Provide the (x, y) coordinate of the cell's center where the given text is located.  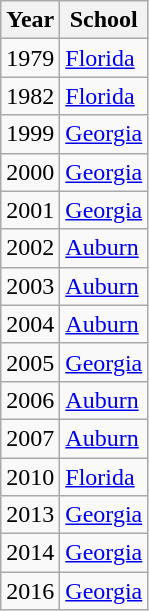
2000 (30, 172)
1999 (30, 134)
2002 (30, 248)
2007 (30, 438)
2014 (30, 553)
2003 (30, 286)
1982 (30, 96)
2016 (30, 591)
Year (30, 20)
2010 (30, 477)
1979 (30, 58)
2013 (30, 515)
2005 (30, 362)
2001 (30, 210)
2006 (30, 400)
2004 (30, 324)
School (104, 20)
